Locate the cell with the specified text and output its (X, Y) center coordinate. 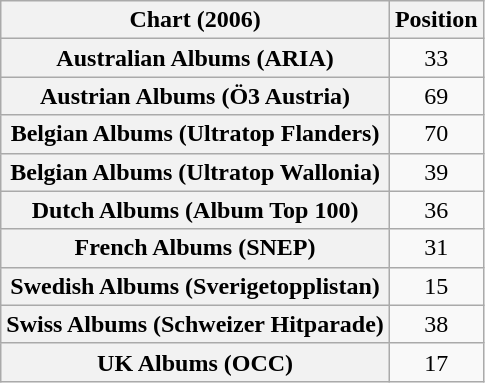
36 (436, 210)
33 (436, 58)
Swedish Albums (Sverigetopplistan) (196, 286)
17 (436, 362)
39 (436, 172)
Swiss Albums (Schweizer Hitparade) (196, 324)
31 (436, 248)
Position (436, 20)
Chart (2006) (196, 20)
69 (436, 96)
38 (436, 324)
Belgian Albums (Ultratop Wallonia) (196, 172)
70 (436, 134)
Dutch Albums (Album Top 100) (196, 210)
UK Albums (OCC) (196, 362)
15 (436, 286)
French Albums (SNEP) (196, 248)
Australian Albums (ARIA) (196, 58)
Belgian Albums (Ultratop Flanders) (196, 134)
Austrian Albums (Ö3 Austria) (196, 96)
